Locate the cell with the specified text and output its [X, Y] center coordinate. 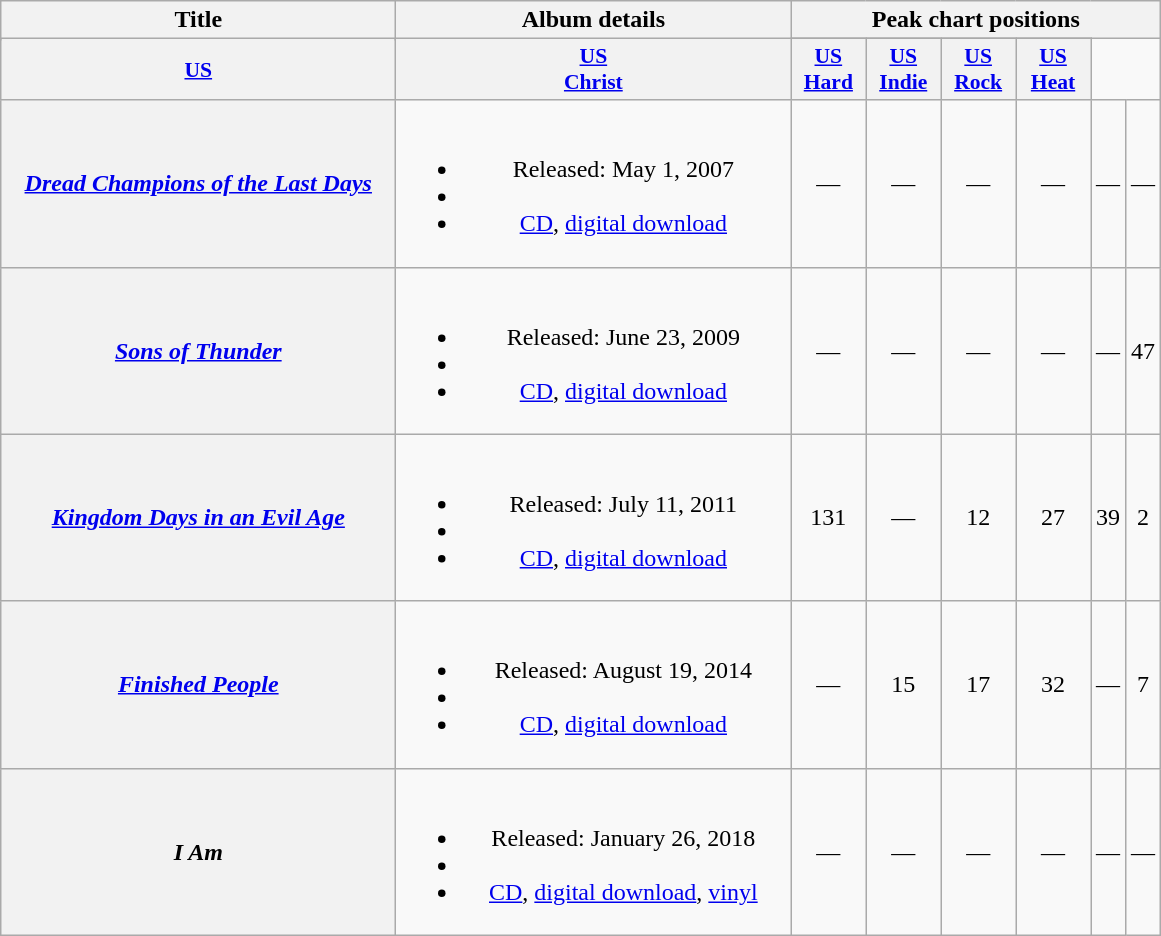
15 [904, 684]
Released: June 23, 2009CD, digital download [594, 350]
I Am [198, 852]
USChrist [594, 70]
USHard [828, 70]
Released: January 26, 2018CD, digital download, vinyl [594, 852]
12 [978, 518]
Sons of Thunder [198, 350]
32 [1054, 684]
Album details [594, 20]
USRock [978, 70]
Kingdom Days in an Evil Age [198, 518]
Released: July 11, 2011CD, digital download [594, 518]
Finished People [198, 684]
USHeat [1054, 70]
Released: May 1, 2007CD, digital download [594, 184]
US [198, 70]
Peak chart positions [976, 20]
Dread Champions of the Last Days [198, 184]
131 [828, 518]
7 [1144, 684]
17 [978, 684]
2 [1144, 518]
USIndie [904, 70]
39 [1108, 518]
Title [198, 20]
Released: August 19, 2014CD, digital download [594, 684]
47 [1144, 350]
27 [1054, 518]
